Extract the (x, y) coordinate from the center of the cell holding the provided text.  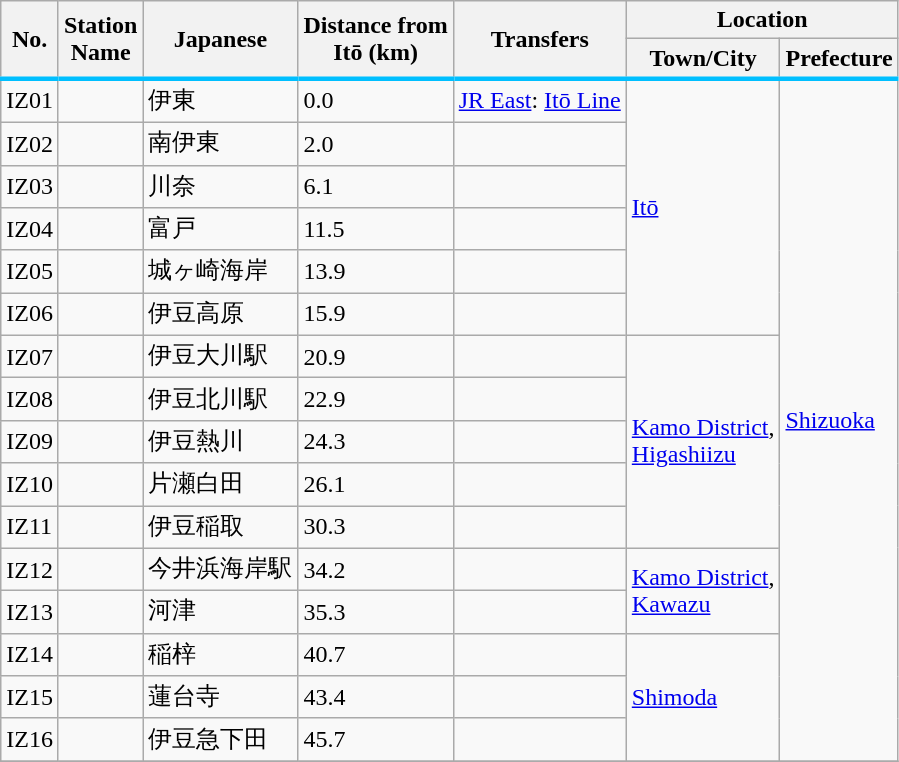
IZ11 (30, 528)
IZ02 (30, 144)
IZ14 (30, 654)
伊東 (220, 100)
0.0 (376, 100)
IZ06 (30, 314)
Japanese (220, 40)
22.9 (376, 400)
Town/City (703, 59)
43.4 (376, 698)
40.7 (376, 654)
伊豆北川駅 (220, 400)
蓮台寺 (220, 698)
Location (762, 20)
IZ13 (30, 612)
IZ04 (30, 230)
IZ07 (30, 356)
20.9 (376, 356)
30.3 (376, 528)
IZ15 (30, 698)
Kamo District,Kawazu (703, 590)
Shimoda (703, 697)
IZ10 (30, 484)
35.3 (376, 612)
伊豆稲取 (220, 528)
伊豆急下田 (220, 740)
富戸 (220, 230)
河津 (220, 612)
伊豆熱川 (220, 442)
片瀬白田 (220, 484)
城ヶ崎海岸 (220, 272)
24.3 (376, 442)
IZ01 (30, 100)
45.7 (376, 740)
Shizuoka (839, 419)
15.9 (376, 314)
IZ03 (30, 186)
No. (30, 40)
稲梓 (220, 654)
Distance fromItō (km) (376, 40)
IZ09 (30, 442)
Transfers (540, 40)
南伊東 (220, 144)
Prefecture (839, 59)
IZ08 (30, 400)
11.5 (376, 230)
StationName (100, 40)
JR East: Itō Line (540, 100)
IZ16 (30, 740)
34.2 (376, 570)
Itō (703, 206)
伊豆高原 (220, 314)
IZ05 (30, 272)
13.9 (376, 272)
26.1 (376, 484)
川奈 (220, 186)
今井浜海岸駅 (220, 570)
2.0 (376, 144)
6.1 (376, 186)
IZ12 (30, 570)
Kamo District,Higashiizu (703, 442)
伊豆大川駅 (220, 356)
